Locate the cell with the specified text and output its (X, Y) center coordinate. 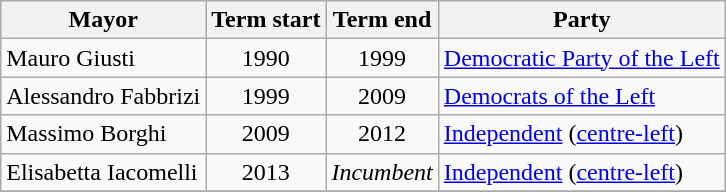
Mayor (104, 20)
2012 (382, 134)
Democrats of the Left (582, 96)
Mauro Giusti (104, 58)
Term start (266, 20)
Alessandro Fabbrizi (104, 96)
Elisabetta Iacomelli (104, 172)
1990 (266, 58)
Party (582, 20)
2013 (266, 172)
Democratic Party of the Left (582, 58)
Incumbent (382, 172)
Term end (382, 20)
Massimo Borghi (104, 134)
